Find where the given text appears and provide that cell's center as (x, y) coordinate. 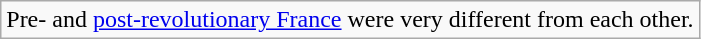
Pre- and post-revolutionary France were very different from each other. (350, 20)
